Detect which cell encompasses the target text, then output its (x, y) center coordinate. 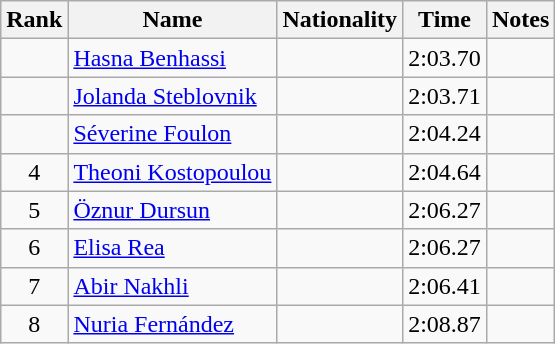
Theoni Kostopoulou (172, 172)
Nuria Fernández (172, 324)
2:04.64 (445, 172)
Elisa Rea (172, 248)
Rank (34, 20)
5 (34, 210)
Öznur Dursun (172, 210)
Hasna Benhassi (172, 58)
4 (34, 172)
Séverine Foulon (172, 134)
7 (34, 286)
Abir Nakhli (172, 286)
Notes (520, 20)
6 (34, 248)
8 (34, 324)
Time (445, 20)
2:04.24 (445, 134)
2:08.87 (445, 324)
Nationality (340, 20)
Jolanda Steblovnik (172, 96)
2:03.70 (445, 58)
2:06.41 (445, 286)
2:03.71 (445, 96)
Name (172, 20)
